Return (X, Y) of the center of cell containing provided text 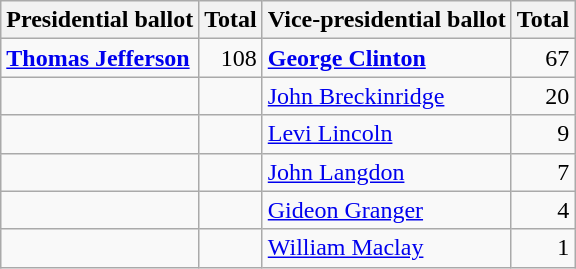
John Breckinridge (386, 96)
20 (543, 96)
7 (543, 172)
George Clinton (386, 58)
1 (543, 248)
108 (231, 58)
67 (543, 58)
Vice-presidential ballot (386, 20)
Gideon Granger (386, 210)
4 (543, 210)
John Langdon (386, 172)
Thomas Jefferson (100, 58)
William Maclay (386, 248)
Levi Lincoln (386, 134)
Presidential ballot (100, 20)
9 (543, 134)
